Detect which cell encompasses the target text, then output its [X, Y] center coordinate. 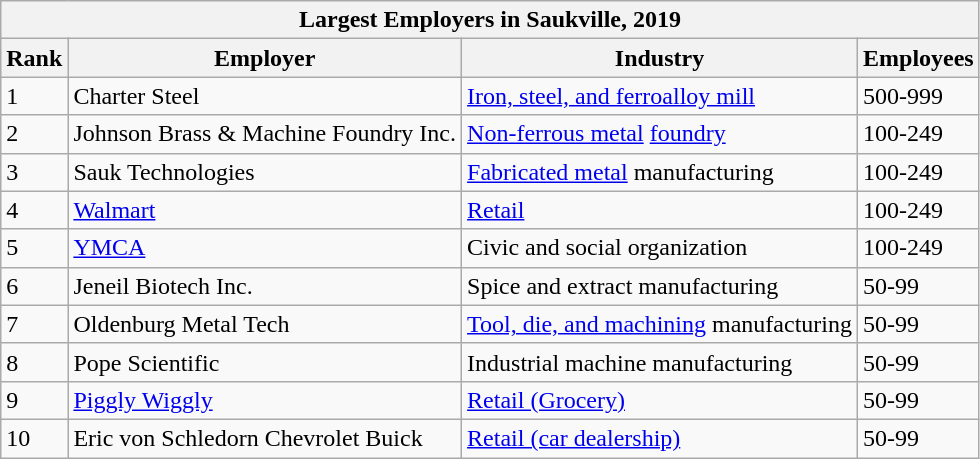
3 [34, 172]
Non-ferrous metal foundry [660, 134]
Industrial machine manufacturing [660, 362]
Employees [919, 58]
Walmart [265, 210]
Retail (Grocery) [660, 400]
Jeneil Biotech Inc. [265, 286]
9 [34, 400]
Pope Scientific [265, 362]
Civic and social organization [660, 248]
5 [34, 248]
Employer [265, 58]
Iron, steel, and ferroalloy mill [660, 96]
Retail (car dealership) [660, 438]
4 [34, 210]
Sauk Technologies [265, 172]
Largest Employers in Saukville, 2019 [490, 20]
Tool, die, and machining manufacturing [660, 324]
Industry [660, 58]
7 [34, 324]
Piggly Wiggly [265, 400]
Retail [660, 210]
6 [34, 286]
1 [34, 96]
8 [34, 362]
500-999 [919, 96]
Spice and extract manufacturing [660, 286]
10 [34, 438]
YMCA [265, 248]
2 [34, 134]
Oldenburg Metal Tech [265, 324]
Johnson Brass & Machine Foundry Inc. [265, 134]
Eric von Schledorn Chevrolet Buick [265, 438]
Rank [34, 58]
Fabricated metal manufacturing [660, 172]
Charter Steel [265, 96]
